Extract the (X, Y) coordinate from the center of the cell holding the provided text.  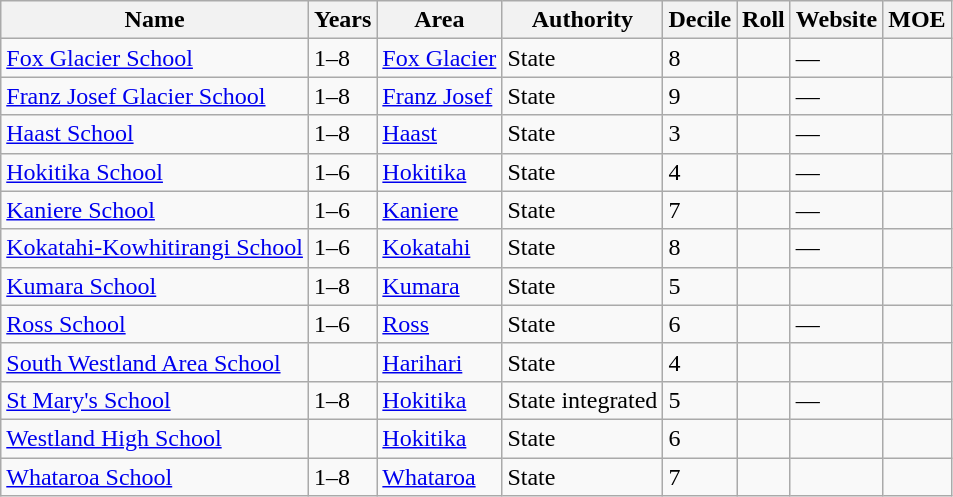
Kokatahi-Kowhitirangi School (155, 248)
Whataroa (440, 477)
3 (700, 134)
MOE (917, 20)
Whataroa School (155, 477)
Decile (700, 20)
9 (700, 96)
Haast (440, 134)
Westland High School (155, 438)
Area (440, 20)
Authority (582, 20)
Kumara School (155, 286)
Website (836, 20)
Harihari (440, 362)
Years (342, 20)
Haast School (155, 134)
Kaniere (440, 210)
Fox Glacier School (155, 58)
Ross School (155, 324)
Franz Josef Glacier School (155, 96)
Hokitika School (155, 172)
Kokatahi (440, 248)
Kaniere School (155, 210)
Franz Josef (440, 96)
South Westland Area School (155, 362)
Name (155, 20)
St Mary's School (155, 400)
Roll (764, 20)
Ross (440, 324)
Kumara (440, 286)
State integrated (582, 400)
Fox Glacier (440, 58)
